Identify which cell holds the provided text, then report its (X, Y) central coordinate. 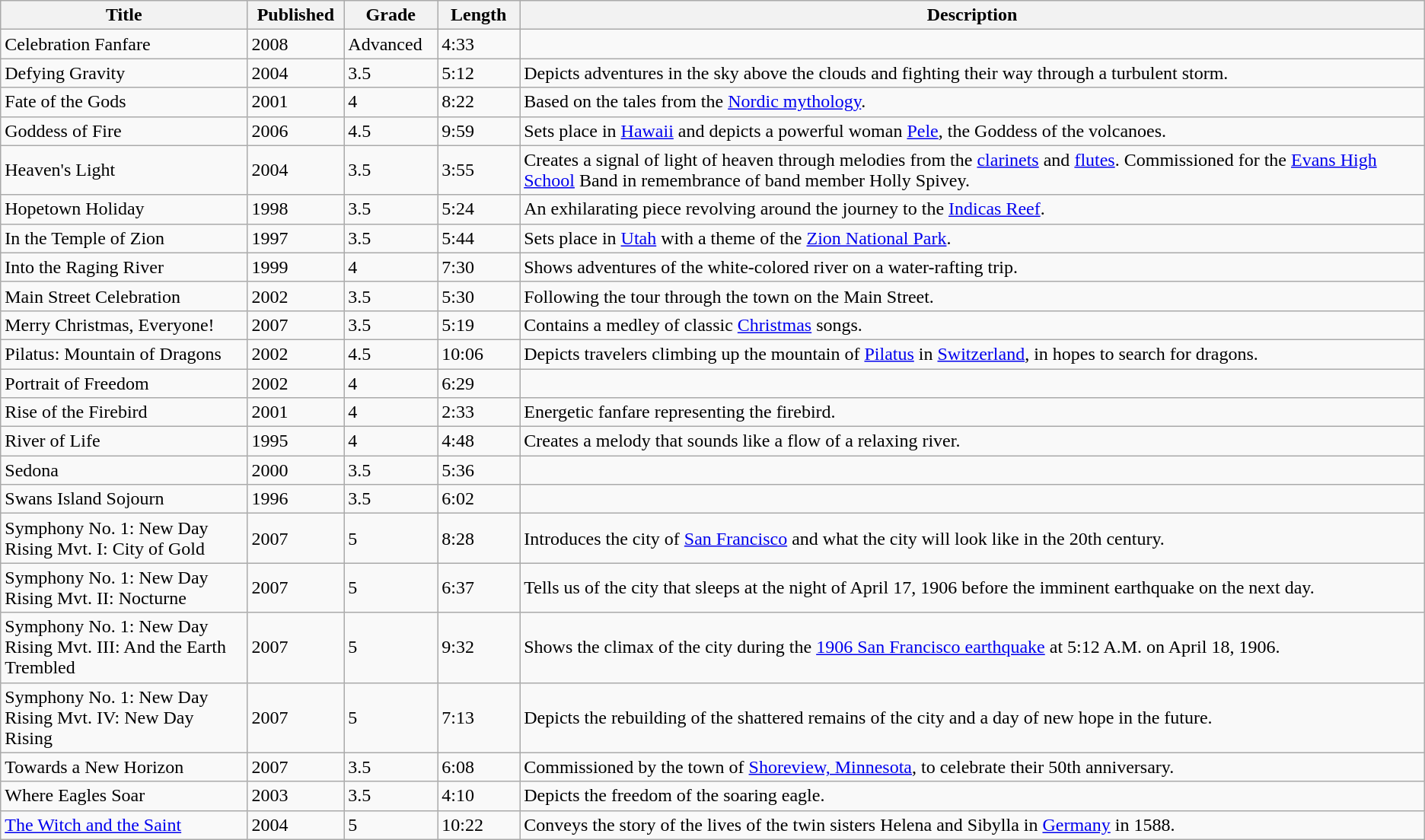
Portrait of Freedom (124, 383)
1995 (295, 441)
Symphony No. 1: New Day Rising Mvt. I: City of Gold (124, 539)
Conveys the story of the lives of the twin sisters Helena and Sibylla in Germany in 1588. (973, 825)
2003 (295, 796)
Depicts travelers climbing up the mountain of Pilatus in Switzerland, in hopes to search for dragons. (973, 354)
7:13 (479, 717)
6:08 (479, 767)
5:24 (479, 209)
8:28 (479, 539)
Goddess of Fire (124, 131)
3:55 (479, 170)
5:36 (479, 470)
Following the tour through the town on the Main Street. (973, 296)
Grade (391, 15)
5:12 (479, 73)
1997 (295, 238)
5:44 (479, 238)
4:10 (479, 796)
Main Street Celebration (124, 296)
Sedona (124, 470)
6:29 (479, 383)
Merry Christmas, Everyone! (124, 325)
Towards a New Horizon (124, 767)
River of Life (124, 441)
1996 (295, 499)
9:59 (479, 131)
Heaven's Light (124, 170)
Sets place in Utah with a theme of the Zion National Park. (973, 238)
In the Temple of Zion (124, 238)
8:22 (479, 102)
Depicts the rebuilding of the shattered remains of the city and a day of new hope in the future. (973, 717)
Symphony No. 1: New Day Rising Mvt. II: Nocturne (124, 587)
Symphony No. 1: New Day Rising Mvt. IV: New Day Rising (124, 717)
Published (295, 15)
6:02 (479, 499)
Fate of the Gods (124, 102)
Hopetown Holiday (124, 209)
1999 (295, 267)
Shows adventures of the white-colored river on a water-rafting trip. (973, 267)
Swans Island Sojourn (124, 499)
9:32 (479, 647)
Contains a medley of classic Christmas songs. (973, 325)
Into the Raging River (124, 267)
4:33 (479, 44)
Description (973, 15)
Title (124, 15)
2006 (295, 131)
Shows the climax of the city during the 1906 San Francisco earthquake at 5:12 A.M. on April 18, 1906. (973, 647)
Introduces the city of San Francisco and what the city will look like in the 20th century. (973, 539)
10:06 (479, 354)
10:22 (479, 825)
5:19 (479, 325)
4:48 (479, 441)
Depicts adventures in the sky above the clouds and fighting their way through a turbulent storm. (973, 73)
Tells us of the city that sleeps at the night of April 17, 1906 before the imminent earthquake on the next day. (973, 587)
Symphony No. 1: New Day Rising Mvt. III: And the Earth Trembled (124, 647)
Defying Gravity (124, 73)
5:30 (479, 296)
Depicts the freedom of the soaring eagle. (973, 796)
Commissioned by the town of Shoreview, Minnesota, to celebrate their 50th anniversary. (973, 767)
Length (479, 15)
2008 (295, 44)
An exhilarating piece revolving around the journey to the Indicas Reef. (973, 209)
2:33 (479, 412)
1998 (295, 209)
Pilatus: Mountain of Dragons (124, 354)
6:37 (479, 587)
Based on the tales from the Nordic mythology. (973, 102)
Advanced (391, 44)
The Witch and the Saint (124, 825)
Celebration Fanfare (124, 44)
Sets place in Hawaii and depicts a powerful woman Pele, the Goddess of the volcanoes. (973, 131)
Creates a melody that sounds like a flow of a relaxing river. (973, 441)
Energetic fanfare representing the firebird. (973, 412)
2000 (295, 470)
Where Eagles Soar (124, 796)
Rise of the Firebird (124, 412)
7:30 (479, 267)
